Search for the cell housing the specified text and yield its [X, Y] center coordinate. 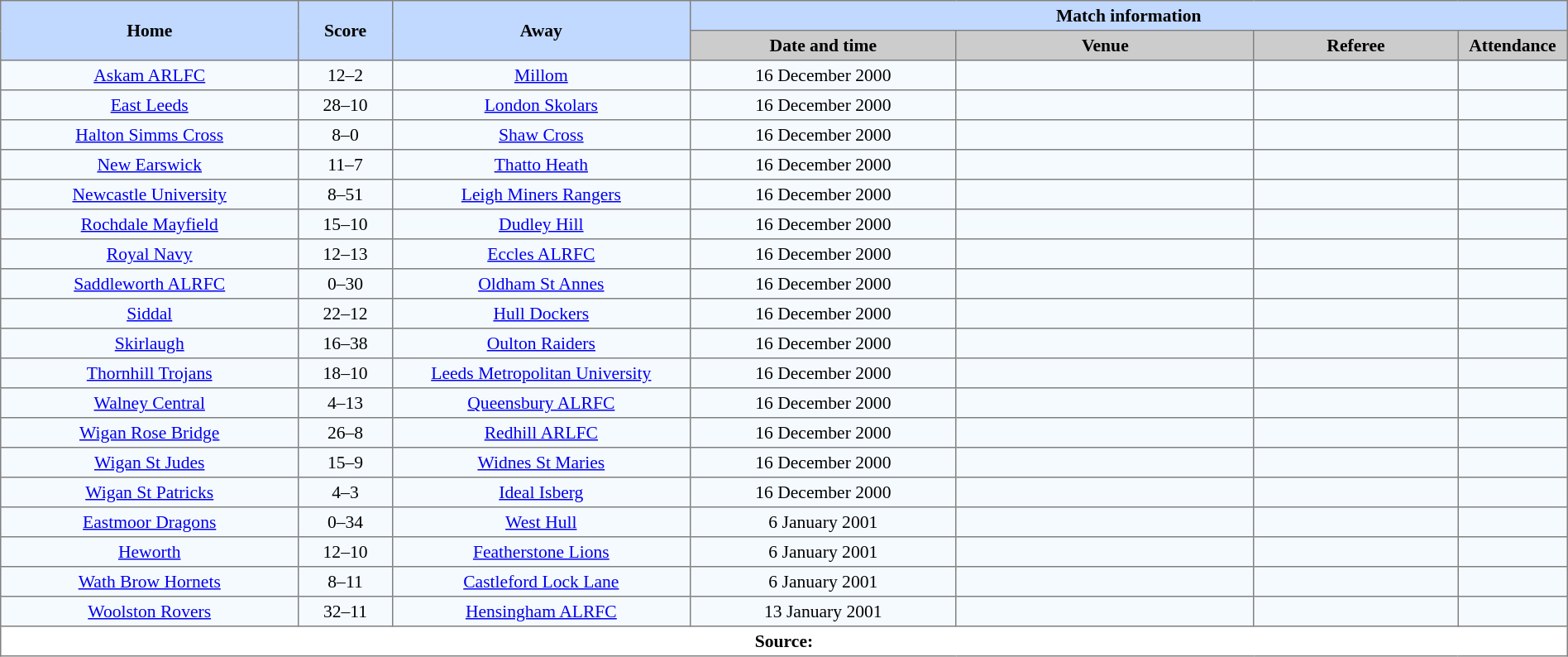
12–2 [346, 75]
Saddleworth ALRFC [150, 284]
Leeds Metropolitan University [541, 373]
West Hull [541, 522]
18–10 [346, 373]
15–9 [346, 463]
Castleford Lock Lane [541, 582]
16–38 [346, 343]
London Skolars [541, 105]
Thatto Heath [541, 165]
Source: [784, 641]
Siddal [150, 314]
Newcastle University [150, 194]
8–11 [346, 582]
0–34 [346, 522]
Featherstone Lions [541, 552]
Dudley Hill [541, 224]
Redhill ARLFC [541, 433]
8–51 [346, 194]
Wigan St Judes [150, 463]
Skirlaugh [150, 343]
Hull Dockers [541, 314]
Askam ARLFC [150, 75]
Eccles ALRFC [541, 254]
Rochdale Mayfield [150, 224]
8–0 [346, 135]
Halton Simms Cross [150, 135]
22–12 [346, 314]
Heworth [150, 552]
Referee [1355, 46]
12–13 [346, 254]
Ideal Isberg [541, 492]
Oldham St Annes [541, 284]
Woolston Rovers [150, 611]
Wath Brow Hornets [150, 582]
Leigh Miners Rangers [541, 194]
New Earswick [150, 165]
Hensingham ALRFC [541, 611]
12–10 [346, 552]
32–11 [346, 611]
4–3 [346, 492]
Eastmoor Dragons [150, 522]
13 January 2001 [823, 611]
Thornhill Trojans [150, 373]
15–10 [346, 224]
0–30 [346, 284]
Shaw Cross [541, 135]
Home [150, 31]
Millom [541, 75]
11–7 [346, 165]
28–10 [346, 105]
East Leeds [150, 105]
Widnes St Maries [541, 463]
4–13 [346, 403]
Score [346, 31]
Date and time [823, 46]
Wigan Rose Bridge [150, 433]
Venue [1105, 46]
Queensbury ALRFC [541, 403]
Match information [1128, 16]
26–8 [346, 433]
Royal Navy [150, 254]
Oulton Raiders [541, 343]
Away [541, 31]
Attendance [1513, 46]
Wigan St Patricks [150, 492]
Walney Central [150, 403]
